Provide the (X, Y) coordinate of the cell's center where the given text is located.  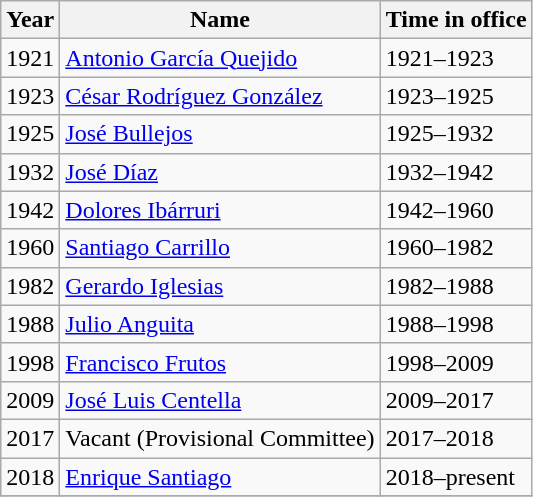
1988–1998 (456, 324)
1923–1925 (456, 96)
1960–1982 (456, 248)
Gerardo Iglesias (220, 286)
Dolores Ibárruri (220, 210)
1925 (30, 134)
1982–1988 (456, 286)
José Díaz (220, 172)
1998 (30, 362)
Time in office (456, 20)
José Luis Centella (220, 400)
1932–1942 (456, 172)
2017–2018 (456, 438)
1923 (30, 96)
2009 (30, 400)
Name (220, 20)
Antonio García Quejido (220, 58)
César Rodríguez González (220, 96)
2018 (30, 477)
Francisco Frutos (220, 362)
2017 (30, 438)
1932 (30, 172)
1925–1932 (456, 134)
José Bullejos (220, 134)
1960 (30, 248)
2018–present (456, 477)
1982 (30, 286)
Santiago Carrillo (220, 248)
1988 (30, 324)
Enrique Santiago (220, 477)
1921–1923 (456, 58)
2009–2017 (456, 400)
1921 (30, 58)
Vacant (Provisional Committee) (220, 438)
1998–2009 (456, 362)
1942 (30, 210)
Julio Anguita (220, 324)
1942–1960 (456, 210)
Year (30, 20)
